Provide the (x, y) coordinate of the cell's center where the given text is located.  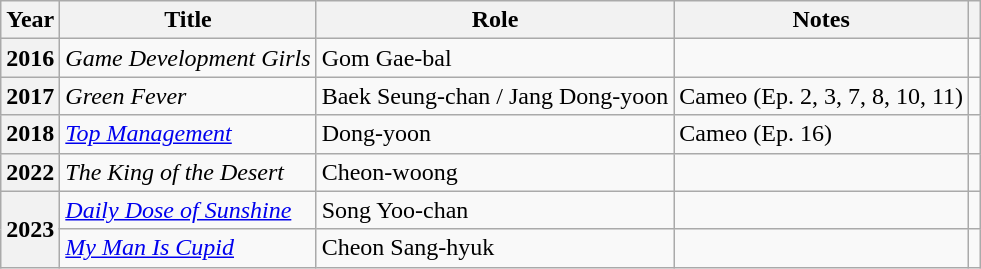
Song Yoo-chan (495, 210)
My Man Is Cupid (188, 248)
Green Fever (188, 96)
Role (495, 20)
Cameo (Ep. 2, 3, 7, 8, 10, 11) (822, 96)
Baek Seung-chan / Jang Dong-yoon (495, 96)
Game Development Girls (188, 58)
Year (30, 20)
Top Management (188, 134)
Cheon Sang-hyuk (495, 248)
Title (188, 20)
2016 (30, 58)
Gom Gae-bal (495, 58)
2017 (30, 96)
2018 (30, 134)
Cameo (Ep. 16) (822, 134)
2022 (30, 172)
Daily Dose of Sunshine (188, 210)
2023 (30, 229)
Dong-yoon (495, 134)
The King of the Desert (188, 172)
Notes (822, 20)
Cheon-woong (495, 172)
